Locate the cell with the specified text and output its [x, y] center coordinate. 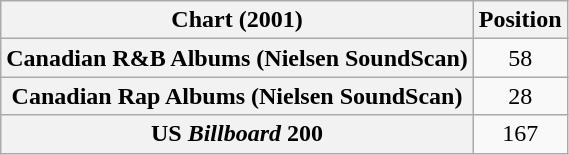
Position [520, 20]
167 [520, 134]
28 [520, 96]
Canadian Rap Albums (Nielsen SoundScan) [238, 96]
58 [520, 58]
US Billboard 200 [238, 134]
Chart (2001) [238, 20]
Canadian R&B Albums (Nielsen SoundScan) [238, 58]
